Capture the cell that displays the provided text and extract its [x, y] central coordinate. 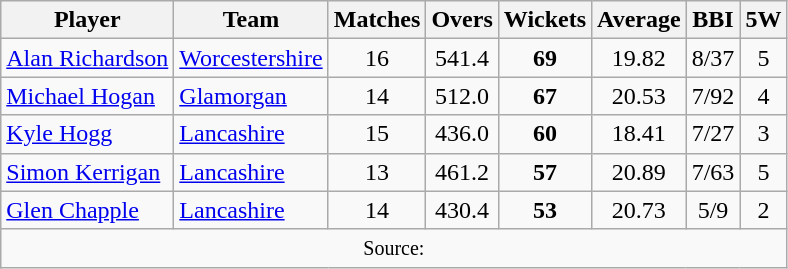
69 [544, 58]
57 [544, 172]
Overs [462, 20]
18.41 [640, 134]
20.73 [640, 210]
541.4 [462, 58]
7/63 [713, 172]
Average [640, 20]
461.2 [462, 172]
2 [764, 210]
5W [764, 20]
Player [88, 20]
67 [544, 96]
512.0 [462, 96]
3 [764, 134]
Team [251, 20]
20.53 [640, 96]
Alan Richardson [88, 58]
BBI [713, 20]
Matches [377, 20]
19.82 [640, 58]
430.4 [462, 210]
Michael Hogan [88, 96]
8/37 [713, 58]
436.0 [462, 134]
7/27 [713, 134]
20.89 [640, 172]
16 [377, 58]
15 [377, 134]
13 [377, 172]
60 [544, 134]
5/9 [713, 210]
Wickets [544, 20]
4 [764, 96]
7/92 [713, 96]
Glen Chapple [88, 210]
Simon Kerrigan [88, 172]
Worcestershire [251, 58]
Glamorgan [251, 96]
53 [544, 210]
Source: [394, 248]
Kyle Hogg [88, 134]
